Return (x, y) of the center of cell containing provided text 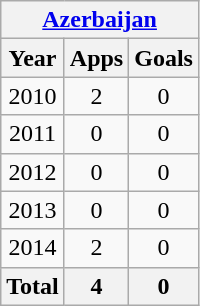
2014 (33, 248)
Year (33, 58)
Goals (164, 58)
Total (33, 286)
2010 (33, 96)
4 (96, 286)
Apps (96, 58)
2011 (33, 134)
Azerbaijan (100, 20)
2012 (33, 172)
2013 (33, 210)
